Find where the given text appears and provide that cell's center as (X, Y) coordinate. 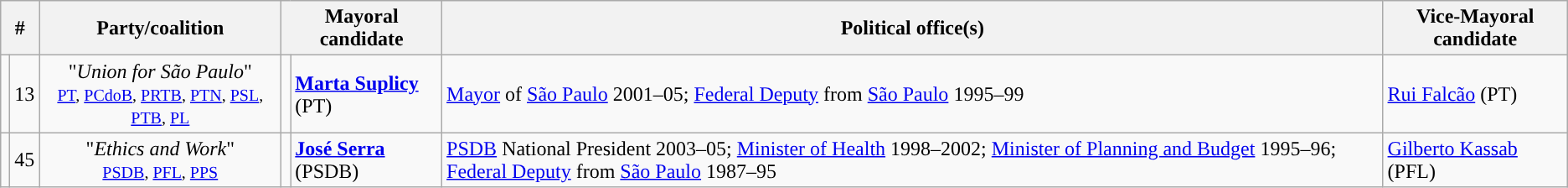
Political office(s) (913, 29)
"Ethics and Work"PSDB, PFL, PPS (161, 159)
Party/coalition (161, 29)
Rui Falcão (PT) (1475, 94)
"Union for São Paulo"PT, PCdoB, PRTB, PTN, PSL, PTB, PL (161, 94)
PSDB National President 2003–05; Minister of Health 1998–2002; Minister of Planning and Budget 1995–96; Federal Deputy from São Paulo 1987–95 (913, 159)
Marta Suplicy (PT) (367, 94)
# (20, 29)
Mayor of São Paulo 2001–05; Federal Deputy from São Paulo 1995–99 (913, 94)
Gilberto Kassab (PFL) (1475, 159)
45 (25, 159)
Mayoral candidate (362, 29)
José Serra (PSDB) (367, 159)
13 (25, 94)
Vice-Mayoral candidate (1475, 29)
